Return the (x, y) coordinate for the center point of the cell that contains the specified text.  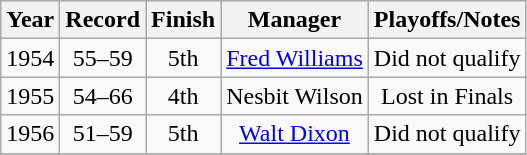
Nesbit Wilson (295, 96)
Record (103, 20)
Playoffs/Notes (447, 20)
Lost in Finals (447, 96)
Walt Dixon (295, 134)
Manager (295, 20)
54–66 (103, 96)
51–59 (103, 134)
1956 (30, 134)
Finish (184, 20)
Year (30, 20)
1955 (30, 96)
1954 (30, 58)
55–59 (103, 58)
4th (184, 96)
Fred Williams (295, 58)
